Capture the cell that displays the provided text and extract its [X, Y] central coordinate. 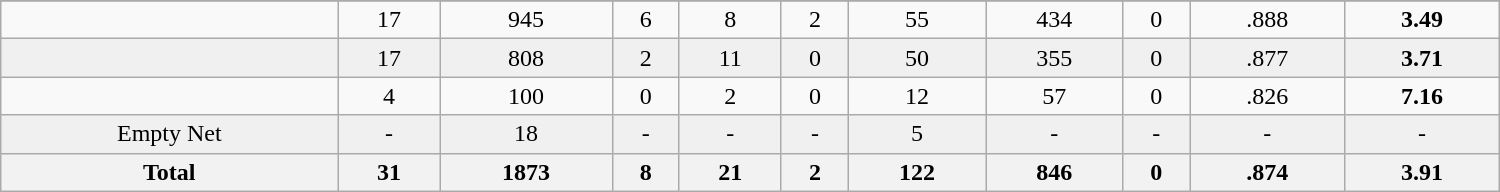
12 [918, 96]
3.49 [1422, 20]
100 [526, 96]
31 [389, 172]
57 [1054, 96]
7.16 [1422, 96]
11 [730, 58]
434 [1054, 20]
21 [730, 172]
.874 [1268, 172]
3.71 [1422, 58]
.826 [1268, 96]
1873 [526, 172]
355 [1054, 58]
945 [526, 20]
55 [918, 20]
6 [646, 20]
.888 [1268, 20]
3.91 [1422, 172]
50 [918, 58]
122 [918, 172]
.877 [1268, 58]
18 [526, 134]
808 [526, 58]
Total [170, 172]
Empty Net [170, 134]
5 [918, 134]
4 [389, 96]
846 [1054, 172]
